Extract the (x, y) coordinate from the center of the cell holding the provided text.  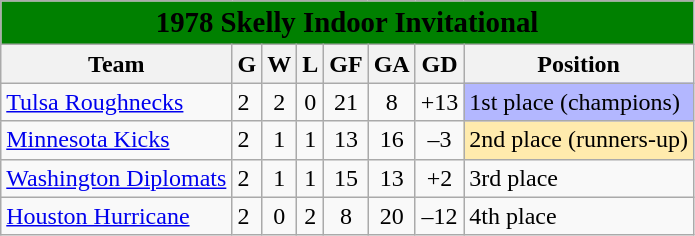
Position (579, 64)
+13 (440, 102)
2nd place (runners-up) (579, 140)
G (247, 64)
+2 (440, 178)
1st place (champions) (579, 102)
20 (392, 216)
Minnesota Kicks (116, 140)
–3 (440, 140)
W (280, 64)
Washington Diplomats (116, 178)
GD (440, 64)
Team (116, 64)
15 (346, 178)
16 (392, 140)
21 (346, 102)
GA (392, 64)
L (310, 64)
Houston Hurricane (116, 216)
GF (346, 64)
Tulsa Roughnecks (116, 102)
1978 Skelly Indoor Invitational (348, 23)
3rd place (579, 178)
–12 (440, 216)
4th place (579, 216)
